Detect which cell encompasses the target text, then output its (x, y) center coordinate. 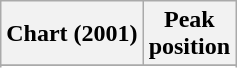
Peak position (189, 34)
Chart (2001) (72, 34)
